Detect which cell encompasses the target text, then output its [X, Y] center coordinate. 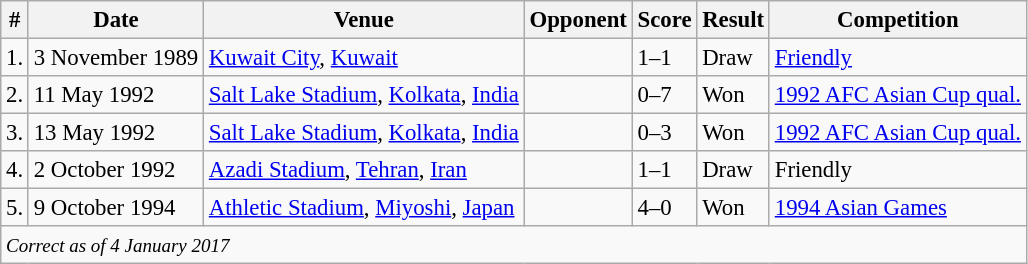
2 October 1992 [116, 170]
2. [15, 95]
9 October 1994 [116, 208]
13 May 1992 [116, 133]
0–7 [664, 95]
5. [15, 208]
Result [734, 20]
Competition [898, 20]
4. [15, 170]
3. [15, 133]
1. [15, 58]
3 November 1989 [116, 58]
Azadi Stadium, Tehran, Iran [364, 170]
Date [116, 20]
Correct as of 4 January 2017 [514, 245]
11 May 1992 [116, 95]
4–0 [664, 208]
# [15, 20]
Kuwait City, Kuwait [364, 58]
Venue [364, 20]
1994 Asian Games [898, 208]
Score [664, 20]
Athletic Stadium, Miyoshi, Japan [364, 208]
0–3 [664, 133]
Opponent [578, 20]
